Identify which cell holds the provided text, then report its (x, y) central coordinate. 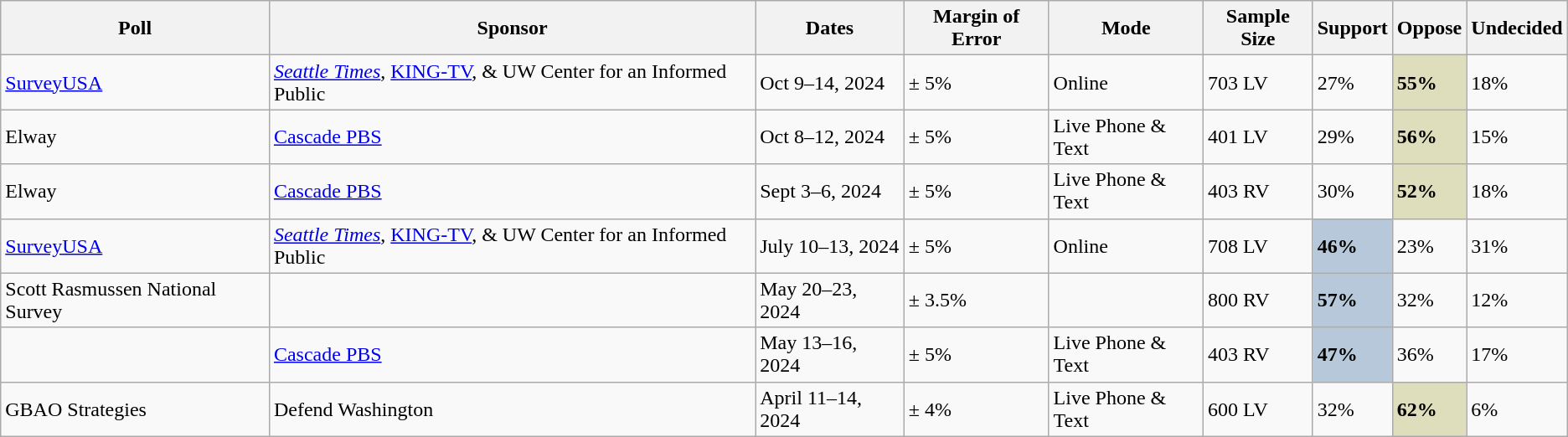
15% (1517, 137)
Sponsor (512, 28)
± 3.5% (977, 300)
Sample Size (1258, 28)
703 LV (1258, 82)
56% (1429, 137)
12% (1517, 300)
17% (1517, 355)
July 10–13, 2024 (830, 246)
46% (1352, 246)
62% (1429, 409)
Mode (1126, 28)
6% (1517, 409)
27% (1352, 82)
April 11–14, 2024 (830, 409)
800 RV (1258, 300)
23% (1429, 246)
708 LV (1258, 246)
55% (1429, 82)
600 LV (1258, 409)
47% (1352, 355)
31% (1517, 246)
Oct 8–12, 2024 (830, 137)
29% (1352, 137)
Oct 9–14, 2024 (830, 82)
30% (1352, 191)
Support (1352, 28)
52% (1429, 191)
Undecided (1517, 28)
Defend Washington (512, 409)
Margin of Error (977, 28)
May 13–16, 2024 (830, 355)
Oppose (1429, 28)
Dates (830, 28)
May 20–23, 2024 (830, 300)
GBAO Strategies (136, 409)
Poll (136, 28)
Scott Rasmussen National Survey (136, 300)
Sept 3–6, 2024 (830, 191)
57% (1352, 300)
401 LV (1258, 137)
36% (1429, 355)
± 4% (977, 409)
